Search for the cell housing the specified text and yield its [X, Y] center coordinate. 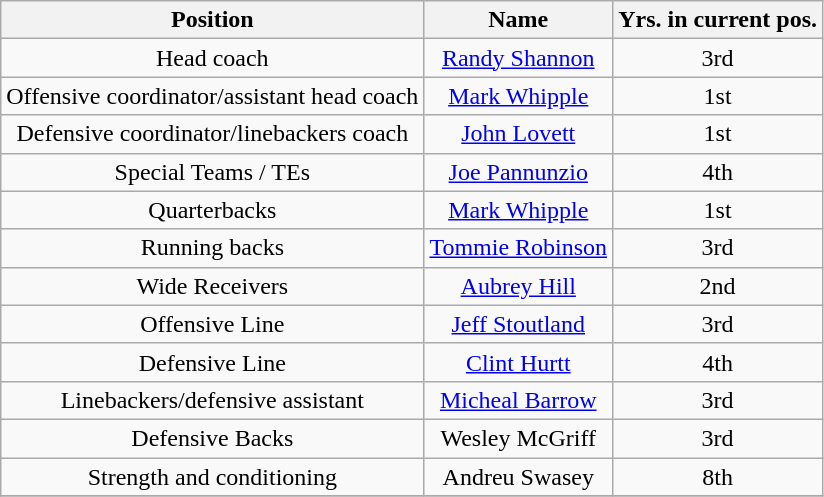
Head coach [212, 58]
John Lovett [518, 134]
Special Teams / TEs [212, 172]
2nd [718, 286]
Yrs. in current pos. [718, 20]
Position [212, 20]
Andreu Swasey [518, 477]
Randy Shannon [518, 58]
Running backs [212, 248]
Offensive Line [212, 324]
Jeff Stoutland [518, 324]
Quarterbacks [212, 210]
Name [518, 20]
Defensive Line [212, 362]
Wide Receivers [212, 286]
Aubrey Hill [518, 286]
Joe Pannunzio [518, 172]
Clint Hurtt [518, 362]
Micheal Barrow [518, 400]
Offensive coordinator/assistant head coach [212, 96]
Wesley McGriff [518, 438]
Linebackers/defensive assistant [212, 400]
Defensive Backs [212, 438]
Strength and conditioning [212, 477]
8th [718, 477]
Defensive coordinator/linebackers coach [212, 134]
Tommie Robinson [518, 248]
